Capture the cell that displays the provided text and extract its [x, y] central coordinate. 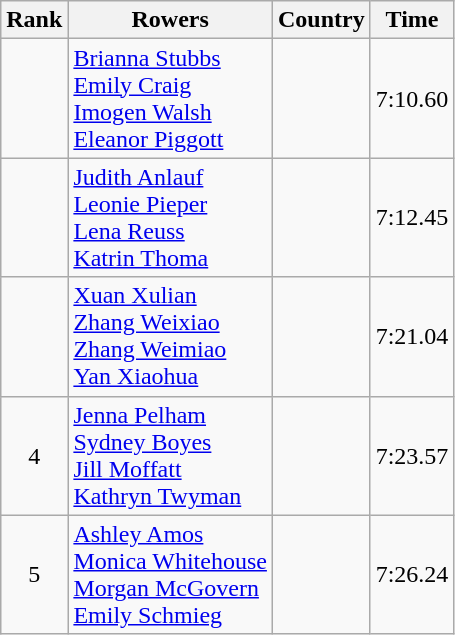
Jenna PelhamSydney BoyesJill MoffattKathryn Twyman [170, 456]
7:12.45 [412, 218]
Judith AnlaufLeonie PieperLena ReussKatrin Thoma [170, 218]
7:26.24 [412, 574]
Rank [34, 20]
Brianna StubbsEmily CraigImogen WalshEleanor Piggott [170, 98]
7:23.57 [412, 456]
Xuan XulianZhang WeixiaoZhang WeimiaoYan Xiaohua [170, 336]
Rowers [170, 20]
Time [412, 20]
7:10.60 [412, 98]
Country [321, 20]
5 [34, 574]
Ashley AmosMonica WhitehouseMorgan McGovernEmily Schmieg [170, 574]
4 [34, 456]
7:21.04 [412, 336]
